Pinpoint the cell where the given text exists, returning its (X, Y) midpoint coordinate. 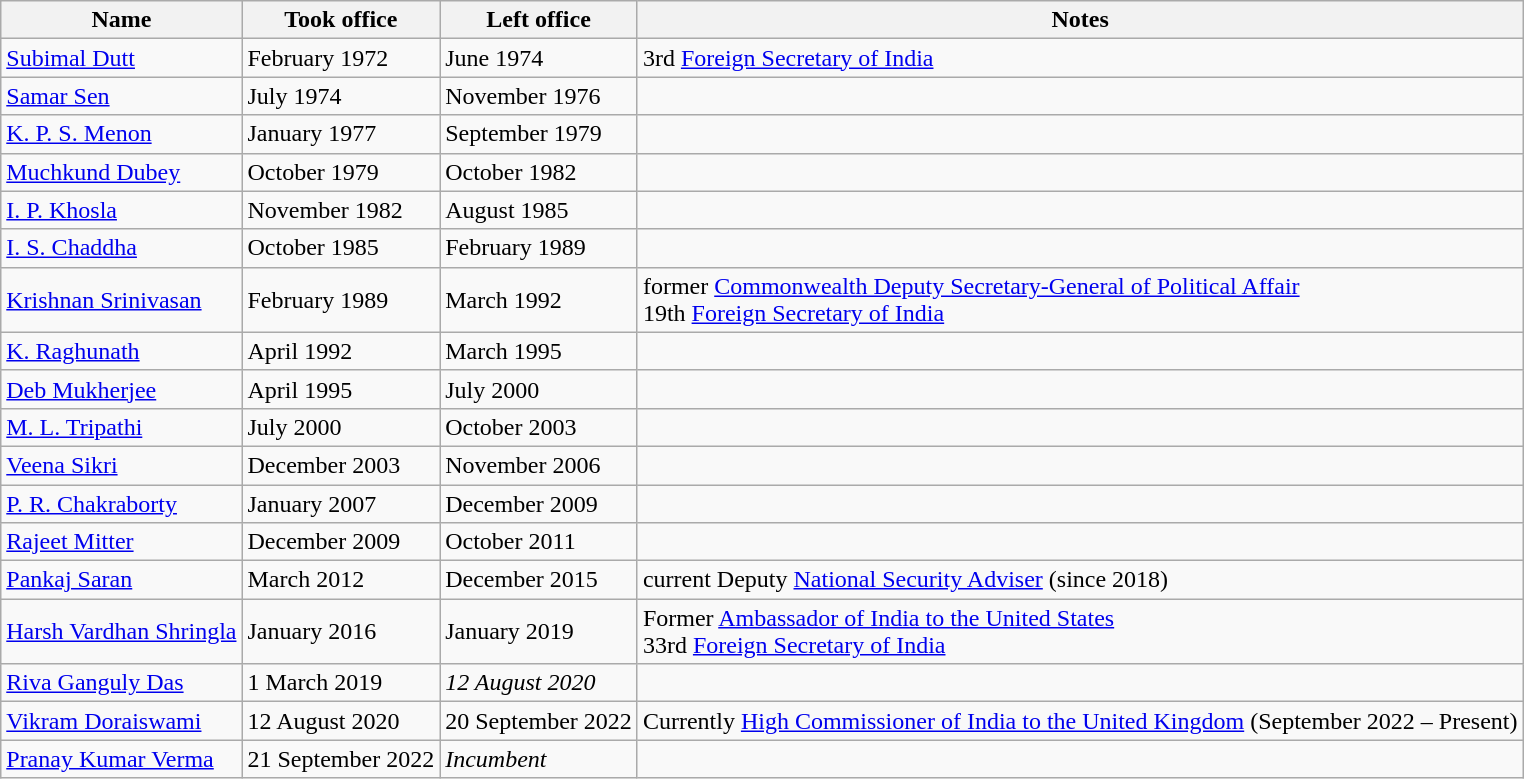
February 1972 (341, 58)
September 1979 (539, 134)
October 2011 (539, 542)
20 September 2022 (539, 721)
Krishnan Srinivasan (122, 300)
M. L. Tripathi (122, 427)
April 1992 (341, 351)
Deb Mukherjee (122, 389)
Name (122, 20)
October 2003 (539, 427)
Pranay Kumar Verma (122, 759)
K. P. S. Menon (122, 134)
K. Raghunath (122, 351)
November 1982 (341, 210)
I. P. Khosla (122, 210)
Muchkund Dubey (122, 172)
Subimal Dutt (122, 58)
Former Ambassador of India to the United States 33rd Foreign Secretary of India (1080, 632)
January 1977 (341, 134)
Riva Ganguly Das (122, 683)
Left office (539, 20)
June 1974 (539, 58)
Took office (341, 20)
November 1976 (539, 96)
November 2006 (539, 465)
Vikram Doraiswami (122, 721)
Incumbent (539, 759)
1 March 2019 (341, 683)
I. S. Chaddha (122, 248)
21 September 2022 (341, 759)
March 1992 (539, 300)
Rajeet Mitter (122, 542)
August 1985 (539, 210)
December 2015 (539, 580)
December 2003 (341, 465)
Notes (1080, 20)
current Deputy National Security Adviser (since 2018) (1080, 580)
former Commonwealth Deputy Secretary-General of Political Affair 19th Foreign Secretary of India (1080, 300)
Samar Sen (122, 96)
January 2019 (539, 632)
March 2012 (341, 580)
P. R. Chakraborty (122, 503)
March 1995 (539, 351)
Veena Sikri (122, 465)
April 1995 (341, 389)
Pankaj Saran (122, 580)
Currently High Commissioner of India to the United Kingdom (September 2022 – Present) (1080, 721)
July 1974 (341, 96)
October 1982 (539, 172)
Harsh Vardhan Shringla (122, 632)
October 1985 (341, 248)
January 2016 (341, 632)
October 1979 (341, 172)
January 2007 (341, 503)
3rd Foreign Secretary of India (1080, 58)
